Determine the (x, y) coordinate at the center of the cell enclosing the given text.  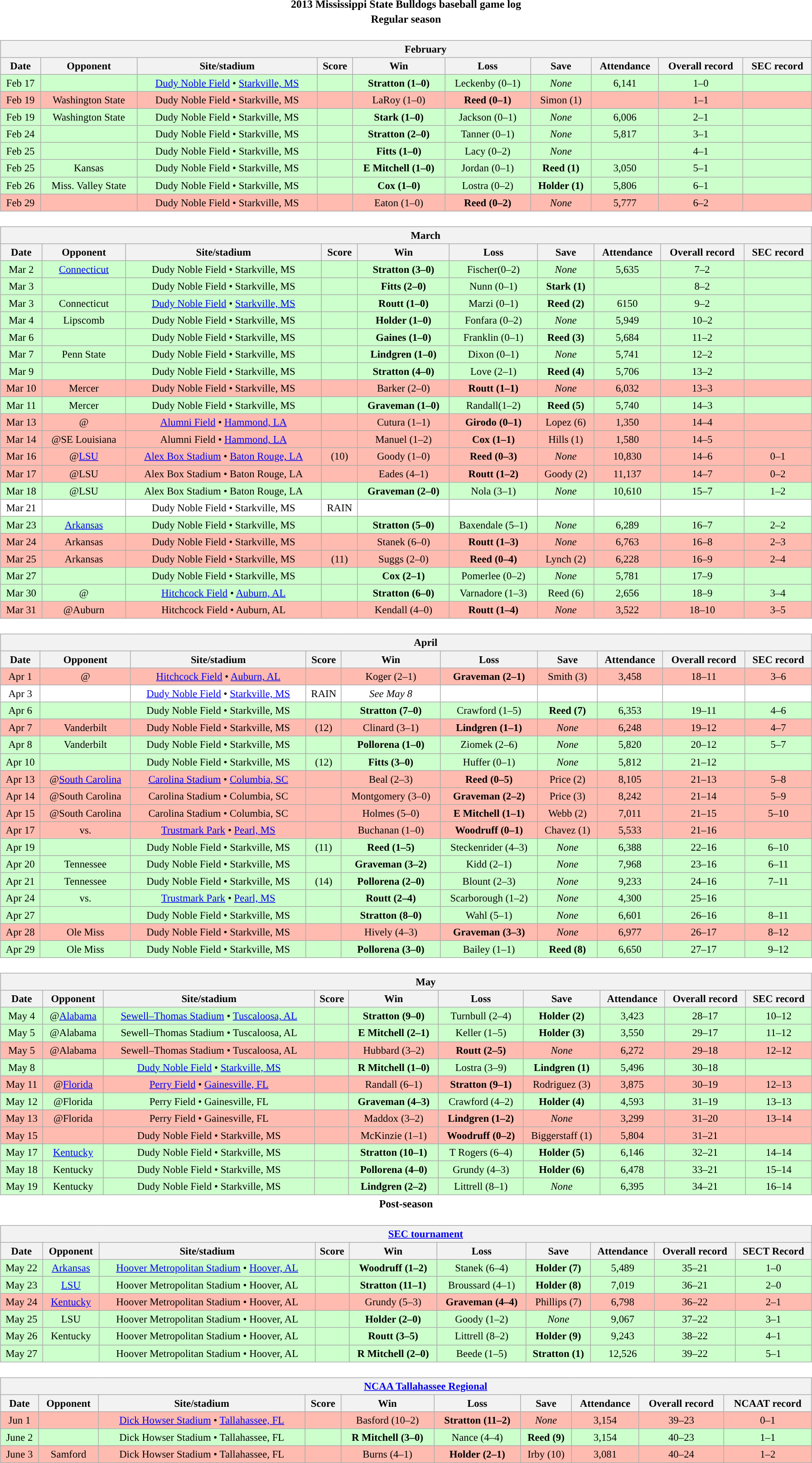
36–22 (695, 1302)
(10) (340, 456)
Reed (8) (567, 949)
Mar 6 (21, 337)
Varnadore (1–3) (493, 593)
Feb 26 (21, 185)
Woodruff (0–2) (481, 1135)
Graveman (2–2) (489, 796)
5,817 (625, 134)
Tanner (0–1) (488, 134)
Fitts (1–0) (399, 151)
6,388 (630, 847)
35–21 (695, 1268)
8–2 (702, 286)
Girodo (0–1) (493, 422)
Mar 10 (21, 388)
Holder (9) (558, 1336)
Price (3) (567, 796)
Baxendale (5–1) (493, 525)
April (406, 643)
Lindgren (1–1) (489, 728)
May 11 (22, 1084)
Graveman (3–2) (391, 864)
1,580 (627, 440)
2–0 (773, 1285)
25–16 (704, 898)
Cox (2–1) (403, 576)
Mar 9 (21, 371)
Hubbard (3–2) (394, 1050)
Stanek (6–0) (403, 542)
21–15 (704, 813)
Stratton (3–0) (403, 269)
20–12 (704, 745)
5,741 (627, 354)
Basford (10–2) (387, 1420)
Kendall (4–0) (403, 610)
Lindgren (1) (562, 1067)
Burns (4–1) (387, 1454)
21–13 (704, 779)
Leckenby (0–1) (488, 83)
8,105 (630, 779)
Littrell (8–1) (481, 1187)
5,496 (632, 1067)
Pollorena (3–0) (391, 949)
9–2 (702, 303)
10–2 (702, 320)
5–9 (778, 796)
Holder (3) (562, 1033)
Reed (9) (546, 1437)
Reed (1–5) (391, 847)
May 18 (22, 1169)
Stark (1) (566, 286)
3,458 (630, 677)
Webb (2) (567, 813)
Gaines (1–0) (403, 337)
21–16 (704, 830)
@Auburn (84, 610)
13–2 (702, 371)
9,243 (623, 1336)
Reed (5) (566, 406)
Lindgren (2–2) (394, 1187)
13–13 (779, 1101)
Holder (1) (561, 185)
Crawford (1–5) (489, 711)
3,081 (605, 1454)
Broussard (4–1) (482, 1285)
Routt (1–0) (403, 303)
Pollorena (4–0) (394, 1169)
21–14 (704, 796)
May 27 (22, 1353)
17–9 (702, 576)
Beal (2–3) (391, 779)
Chavez (1) (567, 830)
Stratton (4–0) (403, 371)
E Mitchell (2–1) (394, 1033)
3,875 (632, 1084)
31–20 (705, 1118)
31–19 (705, 1101)
Apr 24 (20, 898)
26–17 (704, 932)
16–8 (702, 542)
18–10 (702, 610)
Stratton (2–0) (399, 134)
Lynch (2) (566, 559)
29–18 (705, 1050)
Feb 17 (21, 83)
6,478 (632, 1169)
9,233 (630, 881)
May 24 (22, 1302)
Mar 7 (21, 354)
Stratton (6–0) (403, 593)
Maddox (3–2) (394, 1118)
7,011 (630, 813)
6,353 (630, 711)
7,968 (630, 864)
E Mitchell (1–0) (399, 168)
5,706 (627, 371)
Feb 24 (21, 134)
30–18 (705, 1067)
10–12 (779, 1016)
5,533 (630, 830)
Barker (2–0) (403, 388)
Kansas (89, 168)
Eades (4–1) (403, 474)
6,272 (632, 1050)
Mar 16 (21, 456)
6,601 (630, 915)
Fonfara (0–2) (493, 320)
Holmes (5–0) (391, 813)
6,289 (627, 525)
5,820 (630, 745)
13–3 (702, 388)
Holder (7) (558, 1268)
24–16 (704, 881)
May 17 (22, 1153)
Lostra (0–2) (488, 185)
5,635 (627, 269)
Reed (6) (566, 593)
NCAA Tallahassee Regional (406, 1386)
May 15 (22, 1135)
Jun 1 (20, 1420)
39–23 (681, 1420)
May 25 (22, 1319)
Goody (1–0) (403, 456)
5,781 (627, 576)
6,798 (623, 1302)
Mar 2 (21, 269)
Apr 21 (20, 881)
6150 (627, 303)
Mar 25 (21, 559)
Grundy (4–3) (481, 1169)
Phillips (7) (558, 1302)
May (406, 982)
14–5 (702, 440)
Ziomek (2–6) (489, 745)
Eaton (1–0) (399, 203)
Holder (4) (562, 1101)
Apr 28 (20, 932)
3,522 (627, 610)
Apr 20 (20, 864)
6,146 (632, 1153)
Graveman (3–3) (489, 932)
Stanek (6–4) (482, 1268)
5–7 (778, 745)
Fischer(0–2) (493, 269)
10,610 (627, 491)
Mar 23 (21, 525)
Goody (1–2) (482, 1319)
9–12 (778, 949)
Reed (0–3) (493, 456)
Holder (2–1) (478, 1454)
Stratton (1–0) (399, 83)
May 12 (22, 1101)
June 2 (20, 1437)
R Mitchell (3–0) (387, 1437)
Cox (1–1) (493, 440)
6,141 (625, 83)
Marzi (0–1) (493, 303)
Biggerstaff (1) (562, 1135)
Grundy (5–3) (393, 1302)
T Rogers (6–4) (481, 1153)
Apr 3 (20, 694)
39–22 (695, 1353)
11–2 (702, 337)
R Mitchell (1–0) (394, 1067)
Franklin (0–1) (493, 337)
5,777 (625, 203)
5,812 (630, 762)
Lipscomb (84, 320)
Reed (0–2) (488, 203)
16–7 (702, 525)
Reed (0–5) (489, 779)
15–14 (779, 1169)
March (406, 235)
Mar 14 (21, 440)
4–7 (778, 728)
6,395 (632, 1187)
E Mitchell (1–1) (489, 813)
5,684 (627, 337)
Holder (5) (562, 1153)
McKinzie (1–1) (394, 1135)
18–9 (702, 593)
8–12 (778, 932)
Apr 7 (20, 728)
6–10 (778, 847)
28–17 (705, 1016)
Feb 29 (21, 203)
Cutura (1–1) (403, 422)
6,763 (627, 542)
Turnbull (2–4) (481, 1016)
5–8 (778, 779)
38–22 (695, 1336)
Reed (0–4) (493, 559)
2,656 (627, 593)
7–11 (778, 881)
8–11 (778, 915)
40–23 (681, 1437)
2–4 (778, 559)
Clinard (3–1) (391, 728)
Holder (6) (562, 1169)
5,949 (627, 320)
6–11 (778, 864)
5,489 (623, 1268)
Pollorena (1–0) (391, 745)
Nunn (0–1) (493, 286)
7,019 (623, 1285)
Apr 13 (20, 779)
Simon (1) (561, 100)
Scarborough (1–2) (489, 898)
SECT Record (773, 1251)
Mar 18 (21, 491)
Stark (1–0) (399, 117)
Graveman (2–0) (403, 491)
LaRoy (1–0) (399, 100)
Mar 21 (21, 508)
Mar 24 (21, 542)
9,067 (623, 1319)
4,300 (630, 898)
Huffer (0–1) (489, 762)
Stratton (10–1) (394, 1153)
Apr 27 (20, 915)
13–14 (779, 1118)
Samford (68, 1454)
Stratton (11–2) (478, 1420)
14–6 (702, 456)
Stratton (7–0) (391, 711)
Randall (6–1) (394, 1084)
Mar 11 (21, 406)
27–17 (704, 949)
Jordan (0–1) (488, 168)
11–12 (779, 1033)
7–2 (702, 269)
6–2 (701, 203)
Stratton (9–0) (394, 1016)
6,248 (630, 728)
14–4 (702, 422)
34–21 (705, 1187)
Mar 13 (21, 422)
Graveman (4–4) (482, 1302)
May 26 (22, 1336)
3,299 (632, 1118)
(14) (324, 881)
Manuel (1–2) (403, 440)
Randall(1–2) (493, 406)
6–1 (701, 185)
Nance (4–4) (478, 1437)
Crawford (4–2) (481, 1101)
0–2 (778, 474)
Pollorena (2–0) (391, 881)
Cox (1–0) (399, 185)
Mar 27 (21, 576)
Buchanan (1–0) (391, 830)
Woodruff (1–2) (393, 1268)
4–6 (778, 711)
Apr 15 (20, 813)
Apr 14 (20, 796)
Reed (7) (567, 711)
36–21 (695, 1285)
Beede (1–5) (482, 1353)
14–14 (779, 1153)
Lacy (0–2) (488, 151)
16–14 (779, 1187)
22–16 (704, 847)
3,550 (632, 1033)
Pomerlee (0–2) (493, 576)
Mar 30 (21, 593)
R Mitchell (2–0) (393, 1353)
Fitts (2–0) (403, 286)
3,423 (632, 1016)
19–11 (704, 711)
12–2 (702, 354)
3–6 (778, 677)
Stratton (9–1) (481, 1084)
Reed (2) (566, 303)
May 23 (22, 1285)
Bailey (1–1) (489, 949)
See May 8 (391, 694)
Price (2) (567, 779)
21–12 (704, 762)
Graveman (2–1) (489, 677)
Wahl (5–1) (489, 915)
Graveman (1–0) (403, 406)
2–2 (778, 525)
32–21 (705, 1153)
May 19 (22, 1187)
30–19 (705, 1084)
Routt (1–4) (493, 610)
Fitts (3–0) (391, 762)
Graveman (4–3) (394, 1101)
Mar 4 (21, 320)
12,526 (623, 1353)
Stratton (11–1) (393, 1285)
Mar 17 (21, 474)
Routt (1–1) (493, 388)
26–16 (704, 915)
Stratton (1) (558, 1353)
14–7 (702, 474)
3–5 (778, 610)
Holder (2) (562, 1016)
Woodruff (0–1) (489, 830)
5,804 (632, 1135)
Reed (0–1) (488, 100)
Reed (1) (561, 168)
10,830 (627, 456)
37–22 (695, 1319)
Montgomery (3–0) (391, 796)
Miss. Valley State (89, 185)
Reed (3) (566, 337)
2–3 (778, 542)
Lindgren (1–0) (403, 354)
Holder (8) (558, 1285)
Stratton (8–0) (391, 915)
June 3 (20, 1454)
12–13 (779, 1084)
Apr 1 (20, 677)
Goody (2) (566, 474)
Stratton (5–0) (403, 525)
Irby (10) (546, 1454)
Apr 6 (20, 711)
Mar 31 (21, 610)
15–7 (702, 491)
Routt (2–5) (481, 1050)
Routt (1–2) (493, 474)
Holder (1–0) (403, 320)
Lopez (6) (566, 422)
Suggs (2–0) (403, 559)
February (406, 49)
29–17 (705, 1033)
May 22 (22, 1268)
5–10 (778, 813)
3–4 (778, 593)
33–21 (705, 1169)
5,740 (627, 406)
Apr 29 (20, 949)
8,242 (630, 796)
Holder (2–0) (393, 1319)
Apr 8 (20, 745)
Blount (2–3) (489, 881)
Apr 10 (20, 762)
Kidd (2–1) (489, 864)
Rodriguez (3) (562, 1084)
Hively (4–3) (391, 932)
Apr 19 (20, 847)
5,806 (625, 185)
Routt (2–4) (391, 898)
Littrell (8–2) (482, 1336)
14–3 (702, 406)
23–16 (704, 864)
6,228 (627, 559)
May 13 (22, 1118)
Love (2–1) (493, 371)
SEC tournament (406, 1234)
Hills (1) (566, 440)
May 4 (22, 1016)
4,593 (632, 1101)
18–11 (704, 677)
6,977 (630, 932)
12–12 (779, 1050)
Keller (1–5) (481, 1033)
6,006 (625, 117)
31–21 (705, 1135)
Steckenrider (4–3) (489, 847)
@SE Louisiana (84, 440)
3,050 (625, 168)
Routt (3–5) (393, 1336)
May 8 (22, 1067)
Dixon (0–1) (493, 354)
1,350 (627, 422)
Reed (4) (566, 371)
40–24 (681, 1454)
Penn State (84, 354)
19–12 (704, 728)
Apr 17 (20, 830)
Nola (3–1) (493, 491)
6,650 (630, 949)
Jackson (0–1) (488, 117)
NCAAT record (768, 1403)
Lostra (3–9) (481, 1067)
Lindgren (1–2) (481, 1118)
11,137 (627, 474)
Koger (2–1) (391, 677)
6,032 (627, 388)
Smith (3) (567, 677)
Routt (1–3) (493, 542)
16–9 (702, 559)
